For the text-containing cell, return its midpoint in (X, Y) coordinate format. 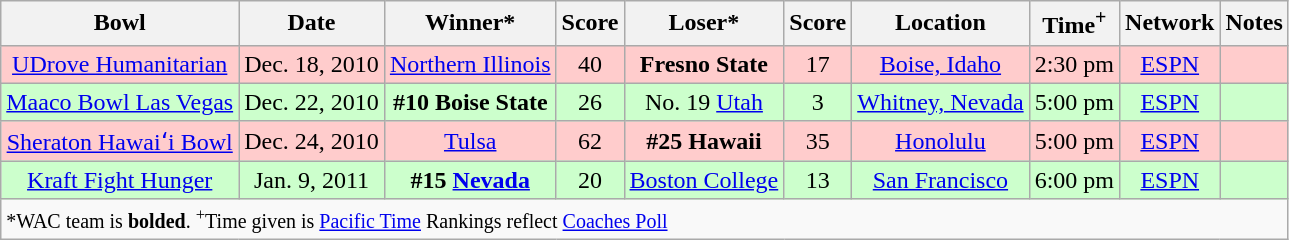
#10 Boise State (470, 102)
Date (312, 24)
Tulsa (470, 141)
#15 Nevada (470, 180)
Boston College (704, 180)
Whitney, Nevada (940, 102)
Fresno State (704, 64)
Loser* (704, 24)
Dec. 18, 2010 (312, 64)
6:00 pm (1074, 180)
#25 Hawaii (704, 141)
Dec. 22, 2010 (312, 102)
Dec. 24, 2010 (312, 141)
35 (818, 141)
17 (818, 64)
*WAC team is bolded. +Time given is Pacific Time Rankings reflect Coaches Poll (645, 219)
Boise, Idaho (940, 64)
13 (818, 180)
Network (1170, 24)
UDrove Humanitarian (120, 64)
No. 19 Utah (704, 102)
Time+ (1074, 24)
40 (590, 64)
Winner* (470, 24)
20 (590, 180)
3 (818, 102)
Maaco Bowl Las Vegas (120, 102)
San Francisco (940, 180)
Northern Illinois (470, 64)
Honolulu (940, 141)
26 (590, 102)
2:30 pm (1074, 64)
62 (590, 141)
Kraft Fight Hunger (120, 180)
Notes (1254, 24)
Sheraton Hawaiʻi Bowl (120, 141)
Location (940, 24)
Bowl (120, 24)
Jan. 9, 2011 (312, 180)
